Provide the (x, y) coordinate of the cell's center where the given text is located.  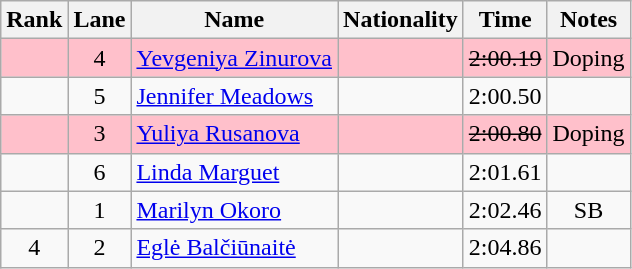
Eglė Balčiūnaitė (234, 248)
Lane (100, 20)
Notes (588, 20)
2:00.19 (505, 58)
5 (100, 96)
6 (100, 172)
2:04.86 (505, 248)
2:02.46 (505, 210)
2:00.50 (505, 96)
Jennifer Meadows (234, 96)
Linda Marguet (234, 172)
SB (588, 210)
Nationality (401, 20)
2:01.61 (505, 172)
Time (505, 20)
Rank (34, 20)
Marilyn Okoro (234, 210)
3 (100, 134)
2 (100, 248)
Yuliya Rusanova (234, 134)
Name (234, 20)
1 (100, 210)
2:00.80 (505, 134)
Yevgeniya Zinurova (234, 58)
